Return (X, Y) of the center of cell containing provided text 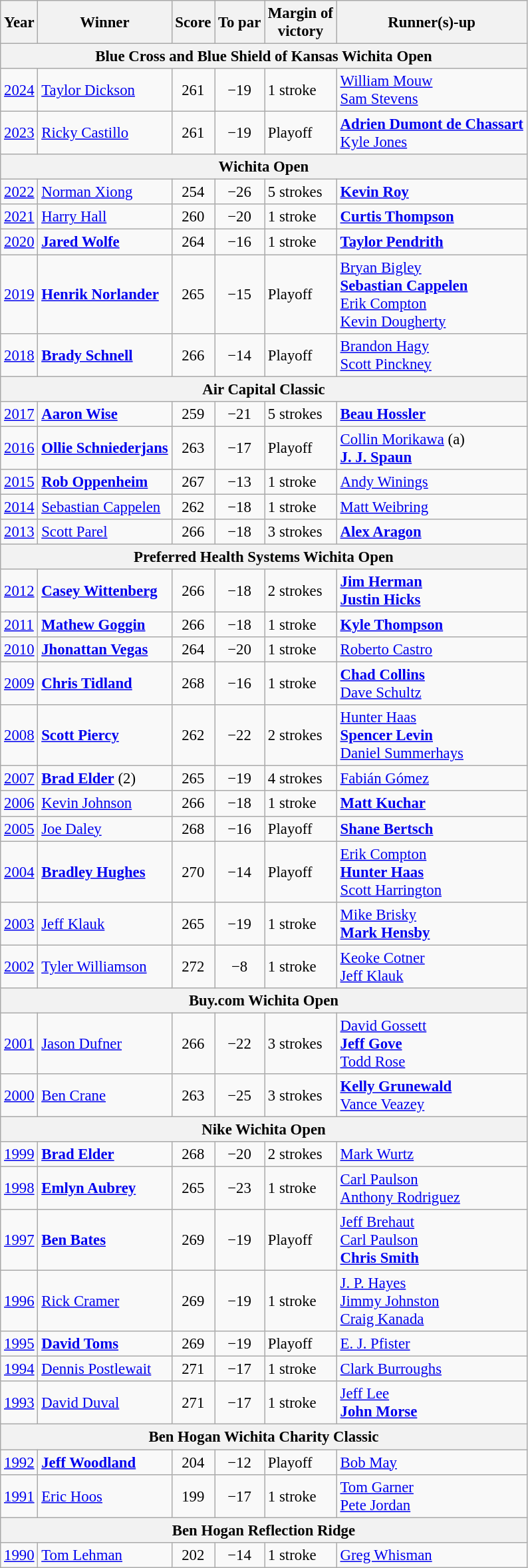
2006 (19, 804)
Hunter Haas Spencer Levin Daniel Summerhays (432, 735)
Blue Cross and Blue Shield of Kansas Wichita Open (263, 57)
−23 (239, 1189)
Casey Wittenberg (105, 590)
Scott Parel (105, 532)
David Toms (105, 1344)
−12 (239, 1462)
Brad Elder (2) (105, 779)
Jeff Woodland (105, 1462)
2002 (19, 967)
Rob Oppenheim (105, 482)
Tom Lehman (105, 1555)
259 (193, 414)
1997 (19, 1240)
1995 (19, 1344)
Preferred Health Systems Wichita Open (263, 557)
−25 (239, 1096)
2000 (19, 1096)
2001 (19, 1043)
267 (193, 482)
Chris Tidland (105, 684)
Kyle Thompson (432, 625)
Ben Bates (105, 1240)
Collin Morikawa (a) J. J. Spaun (432, 448)
2013 (19, 532)
Winner (105, 23)
204 (193, 1462)
1994 (19, 1369)
Brady Schnell (105, 355)
254 (193, 192)
1996 (19, 1301)
David Gossett Jeff Gove Todd Rose (432, 1043)
To par (239, 23)
Bradley Hughes (105, 872)
Brad Elder (105, 1154)
Jared Wolfe (105, 242)
J. P. Hayes Jimmy Johnston Craig Kanada (432, 1301)
Curtis Thompson (432, 217)
Ben Crane (105, 1096)
Wichita Open (263, 167)
Clark Burroughs (432, 1369)
Harry Hall (105, 217)
2018 (19, 355)
Rick Cramer (105, 1301)
Mathew Goggin (105, 625)
1992 (19, 1462)
Scott Piercy (105, 735)
Bryan Bigley Sebastian Cappelen Erik Compton Kevin Dougherty (432, 294)
Jeff Brehaut Carl Paulson Chris Smith (432, 1240)
Kelly Grunewald Vance Veazey (432, 1096)
Jim Herman Justin Hicks (432, 590)
−13 (239, 482)
Brandon Hagy Scott Pinckney (432, 355)
2008 (19, 735)
−15 (239, 294)
270 (193, 872)
−8 (239, 967)
Adrien Dumont de Chassart Kyle Jones (432, 133)
1999 (19, 1154)
Emlyn Aubrey (105, 1189)
Ben Hogan Reflection Ridge (263, 1530)
Alex Aragon (432, 532)
Mark Wurtz (432, 1154)
Andy Winings (432, 482)
Buy.com Wichita Open (263, 1001)
2012 (19, 590)
Jeff Lee John Morse (432, 1403)
Jason Dufner (105, 1043)
272 (193, 967)
2022 (19, 192)
Carl Paulson Anthony Rodriguez (432, 1189)
2015 (19, 482)
Mike Brisky Mark Hensby (432, 923)
Tyler Williamson (105, 967)
Matt Kuchar (432, 804)
David Duval (105, 1403)
Aaron Wise (105, 414)
Bob May (432, 1462)
Greg Whisman (432, 1555)
Shane Bertsch (432, 829)
Keoke Cotner Jeff Klauk (432, 967)
Eric Hoos (105, 1496)
2020 (19, 242)
Margin ofvictory (301, 23)
Taylor Pendrith (432, 242)
2024 (19, 90)
Air Capital Classic (263, 389)
2005 (19, 829)
Dennis Postlewait (105, 1369)
Erik Compton Hunter Haas Scott Harrington (432, 872)
2016 (19, 448)
Kevin Johnson (105, 804)
William Mouw Sam Stevens (432, 90)
2007 (19, 779)
2017 (19, 414)
Roberto Castro (432, 650)
Sebastian Cappelen (105, 507)
Kevin Roy (432, 192)
E. J. Pfister (432, 1344)
Score (193, 23)
Ben Hogan Wichita Charity Classic (263, 1437)
2014 (19, 507)
2011 (19, 625)
Ollie Schniederjans (105, 448)
260 (193, 217)
Jeff Klauk (105, 923)
1990 (19, 1555)
202 (193, 1555)
Chad Collins Dave Schultz (432, 684)
2004 (19, 872)
Runner(s)-up (432, 23)
Joe Daley (105, 829)
199 (193, 1496)
Taylor Dickson (105, 90)
2009 (19, 684)
Fabián Gómez (432, 779)
4 strokes (301, 779)
−21 (239, 414)
2010 (19, 650)
−26 (239, 192)
2021 (19, 217)
Beau Hossler (432, 414)
Tom Garner Pete Jordan (432, 1496)
1991 (19, 1496)
2023 (19, 133)
1993 (19, 1403)
1998 (19, 1189)
Norman Xiong (105, 192)
Nike Wichita Open (263, 1129)
2003 (19, 923)
Ricky Castillo (105, 133)
Matt Weibring (432, 507)
2019 (19, 294)
Year (19, 23)
Jhonattan Vegas (105, 650)
Henrik Norlander (105, 294)
